Identify which cell holds the provided text, then report its [x, y] central coordinate. 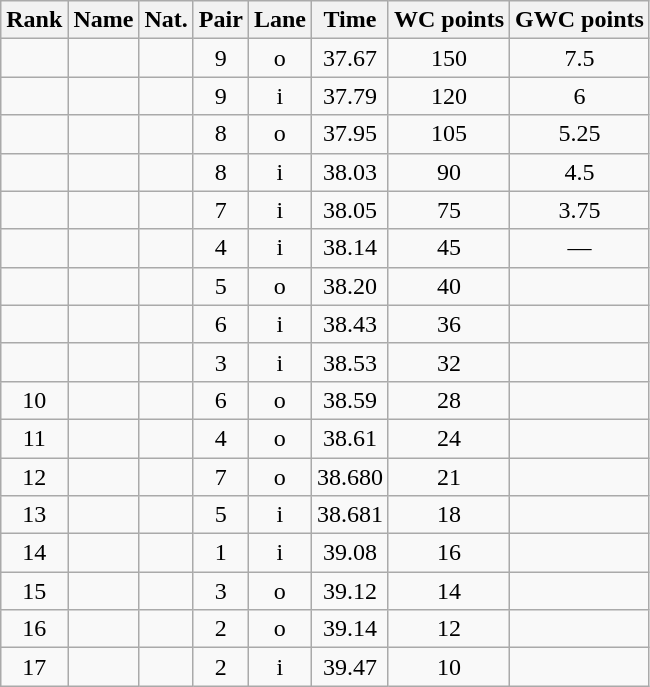
Nat. [166, 20]
37.79 [350, 96]
4.5 [580, 172]
45 [448, 248]
GWC points [580, 20]
36 [448, 324]
15 [34, 591]
39.14 [350, 629]
18 [448, 515]
5.25 [580, 134]
Rank [34, 20]
24 [448, 438]
39.47 [350, 667]
105 [448, 134]
28 [448, 400]
90 [448, 172]
3.75 [580, 210]
37.95 [350, 134]
120 [448, 96]
7.5 [580, 58]
21 [448, 477]
17 [34, 667]
38.681 [350, 515]
75 [448, 210]
Name [104, 20]
38.03 [350, 172]
39.12 [350, 591]
37.67 [350, 58]
38.53 [350, 362]
38.61 [350, 438]
32 [448, 362]
Lane [280, 20]
1 [220, 553]
38.05 [350, 210]
Pair [220, 20]
38.680 [350, 477]
13 [34, 515]
11 [34, 438]
WC points [448, 20]
38.14 [350, 248]
38.20 [350, 286]
40 [448, 286]
38.43 [350, 324]
— [580, 248]
150 [448, 58]
38.59 [350, 400]
39.08 [350, 553]
Time [350, 20]
